From the cell containing the given text, extract its center point as (X, Y) coordinate. 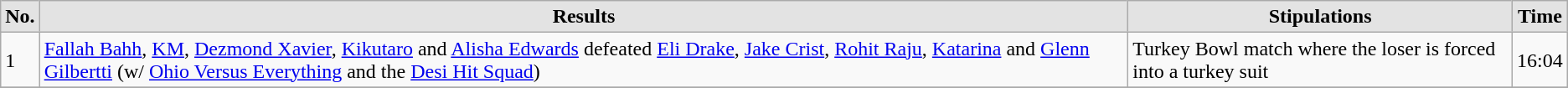
No. (20, 17)
Time (1540, 17)
1 (20, 60)
Turkey Bowl match where the loser is forced into a turkey suit (1320, 60)
16:04 (1540, 60)
Results (584, 17)
Stipulations (1320, 17)
